Search for the cell housing the specified text and yield its (X, Y) center coordinate. 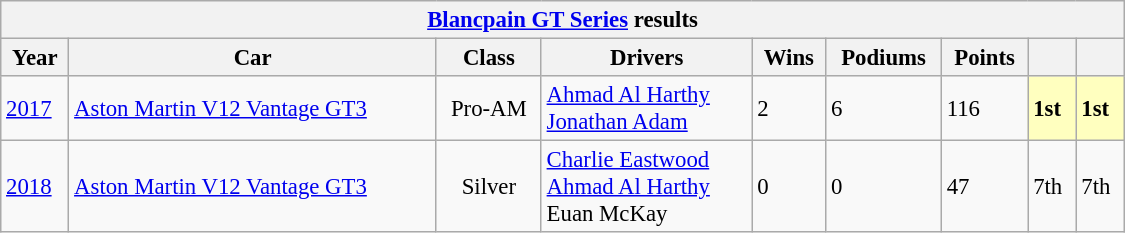
Silver (488, 187)
Wins (789, 58)
2 (789, 108)
Car (253, 58)
Ahmad Al Harthy Jonathan Adam (646, 108)
2017 (35, 108)
47 (984, 187)
Points (984, 58)
Blancpain GT Series results (563, 20)
Pro-AM (488, 108)
Charlie Eastwood Ahmad Al Harthy Euan McKay (646, 187)
116 (984, 108)
Podiums (884, 58)
Class (488, 58)
2018 (35, 187)
Drivers (646, 58)
6 (884, 108)
Year (35, 58)
